Capture the cell that displays the provided text and extract its [X, Y] central coordinate. 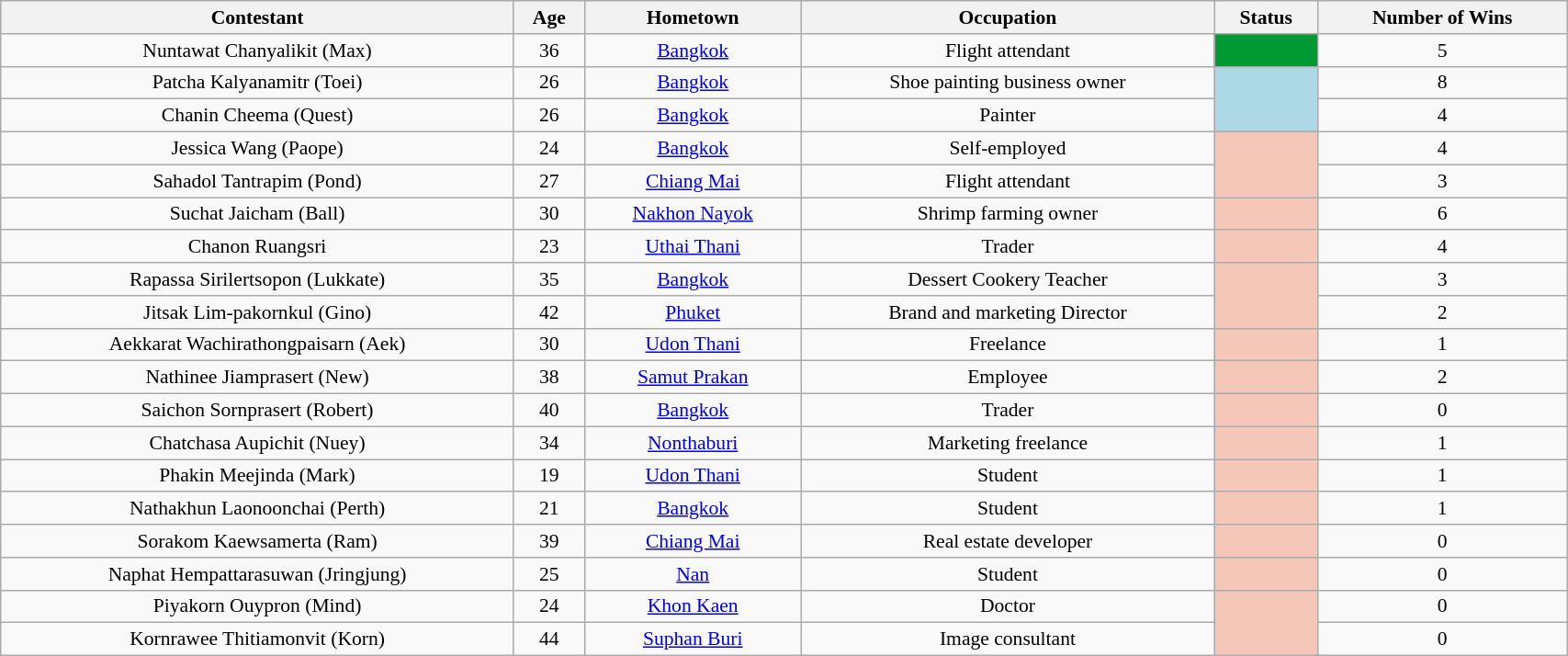
Shrimp farming owner [1008, 214]
Naphat Hempattarasuwan (Jringjung) [257, 574]
Phuket [693, 312]
23 [549, 247]
25 [549, 574]
Jessica Wang (Paope) [257, 149]
Khon Kaen [693, 606]
6 [1442, 214]
Chatchasa Aupichit (Nuey) [257, 443]
Kornrawee Thitiamonvit (Korn) [257, 639]
Suchat Jaicham (Ball) [257, 214]
19 [549, 476]
Painter [1008, 116]
44 [549, 639]
Occupation [1008, 17]
Jitsak Lim-pakornkul (Gino) [257, 312]
Nathakhun Laonoonchai (Perth) [257, 509]
Sahadol Tantrapim (Pond) [257, 181]
Nan [693, 574]
Saichon Sornprasert (Robert) [257, 411]
27 [549, 181]
Hometown [693, 17]
Age [549, 17]
8 [1442, 83]
Freelance [1008, 345]
39 [549, 541]
Samut Prakan [693, 378]
Dessert Cookery Teacher [1008, 279]
Uthai Thani [693, 247]
Self-employed [1008, 149]
Image consultant [1008, 639]
42 [549, 312]
Brand and marketing Director [1008, 312]
Employee [1008, 378]
Status [1266, 17]
Marketing freelance [1008, 443]
Chanon Ruangsri [257, 247]
Suphan Buri [693, 639]
Nonthaburi [693, 443]
Rapassa Sirilertsopon (Lukkate) [257, 279]
21 [549, 509]
Patcha Kalyanamitr (Toei) [257, 83]
Number of Wins [1442, 17]
Contestant [257, 17]
Nuntawat Chanyalikit (Max) [257, 51]
34 [549, 443]
40 [549, 411]
Phakin Meejinda (Mark) [257, 476]
Sorakom Kaewsamerta (Ram) [257, 541]
Chanin Cheema (Quest) [257, 116]
Nakhon Nayok [693, 214]
Real estate developer [1008, 541]
5 [1442, 51]
36 [549, 51]
Doctor [1008, 606]
Nathinee Jiamprasert (New) [257, 378]
Shoe painting business owner [1008, 83]
Piyakorn Ouypron (Mind) [257, 606]
35 [549, 279]
38 [549, 378]
Aekkarat Wachirathongpaisarn (Aek) [257, 345]
